Provide the [x, y] coordinate of the cell's center where the given text is located.  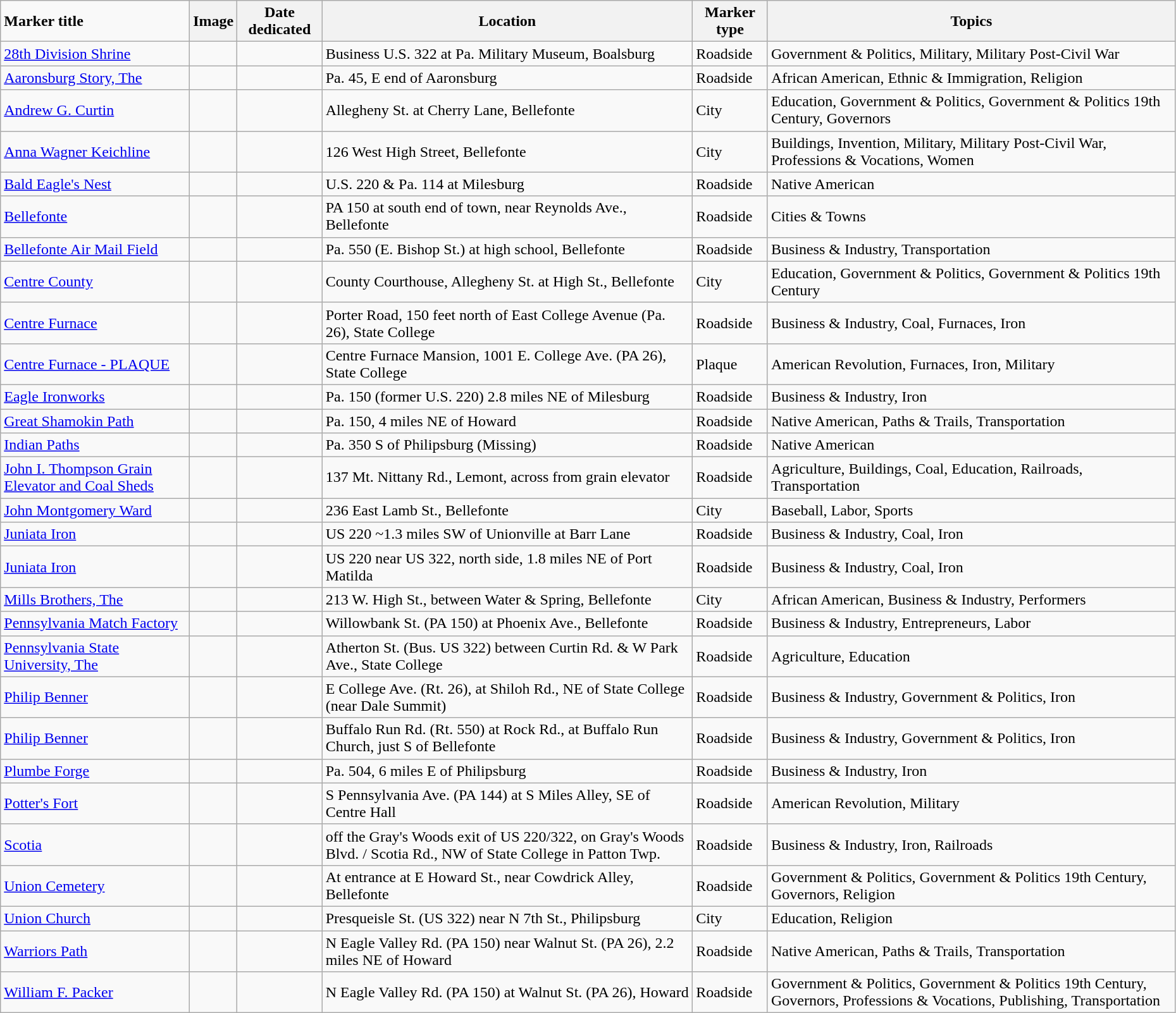
Buffalo Run Rd. (Rt. 550) at Rock Rd., at Buffalo Run Church, just S of Bellefonte [507, 739]
U.S. 220 & Pa. 114 at Milesburg [507, 184]
Pa. 45, E end of Aaronsburg [507, 78]
African American, Ethnic & Immigration, Religion [971, 78]
Pa. 350 S of Philipsburg (Missing) [507, 445]
Aaronsburg Story, The [95, 78]
Union Church [95, 918]
Education, Religion [971, 918]
off the Gray's Woods exit of US 220/322, on Gray's Woods Blvd. / Scotia Rd., NW of State College in Patton Twp. [507, 845]
William F. Packer [95, 993]
Business U.S. 322 at Pa. Military Museum, Boalsburg [507, 54]
American Revolution, Furnaces, Iron, Military [971, 364]
E College Ave. (Rt. 26), at Shiloh Rd., NE of State College (near Dale Summit) [507, 697]
Presqueisle St. (US 322) near N 7th St., Philipsburg [507, 918]
Agriculture, Buildings, Coal, Education, Railroads, Transportation [971, 478]
Pa. 150, 4 miles NE of Howard [507, 421]
Porter Road, 150 feet north of East College Avenue (Pa. 26), State College [507, 322]
Potter's Fort [95, 803]
Centre Furnace Mansion, 1001 E. College Ave. (PA 26), State College [507, 364]
Anna Wagner Keichline [95, 152]
137 Mt. Nittany Rd., Lemont, across from grain elevator [507, 478]
Bald Eagle's Nest [95, 184]
Atherton St. (Bus. US 322) between Curtin Rd. & W Park Ave., State College [507, 656]
Centre Furnace [95, 322]
Government & Politics, Government & Politics 19th Century, Governors, Professions & Vocations, Publishing, Transportation [971, 993]
213 W. High St., between Water & Spring, Bellefonte [507, 599]
Scotia [95, 845]
Allegheny St. at Cherry Lane, Bellefonte [507, 110]
28th Division Shrine [95, 54]
Pennsylvania State University, The [95, 656]
Buildings, Invention, Military, Military Post-Civil War, Professions & Vocations, Women [971, 152]
Business & Industry, Coal, Furnaces, Iron [971, 322]
American Revolution, Military [971, 803]
Business & Industry, Transportation [971, 249]
Centre Furnace - PLAQUE [95, 364]
Centre County [95, 282]
Andrew G. Curtin [95, 110]
John Montgomery Ward [95, 510]
N Eagle Valley Rd. (PA 150) near Walnut St. (PA 26), 2.2 miles NE of Howard [507, 951]
Indian Paths [95, 445]
Plaque [730, 364]
126 West High Street, Bellefonte [507, 152]
Location [507, 21]
Education, Government & Politics, Government & Politics 19th Century, Governors [971, 110]
S Pennsylvania Ave. (PA 144) at S Miles Alley, SE of Centre Hall [507, 803]
Mills Brothers, The [95, 599]
236 East Lamb St., Bellefonte [507, 510]
Plumbe Forge [95, 771]
US 220 near US 322, north side, 1.8 miles NE of Port Matilda [507, 567]
Great Shamokin Path [95, 421]
Pa. 504, 6 miles E of Philipsburg [507, 771]
Marker type [730, 21]
John I. Thompson Grain Elevator and Coal Sheds [95, 478]
Image [214, 21]
At entrance at E Howard St., near Cowdrick Alley, Bellefonte [507, 885]
Warriors Path [95, 951]
Eagle Ironworks [95, 396]
Business & Industry, Entrepreneurs, Labor [971, 623]
Marker title [95, 21]
Baseball, Labor, Sports [971, 510]
County Courthouse, Allegheny St. at High St., Bellefonte [507, 282]
US 220 ~1.3 miles SW of Unionville at Barr Lane [507, 534]
Date dedicated [280, 21]
Bellefonte [95, 216]
Bellefonte Air Mail Field [95, 249]
Pa. 150 (former U.S. 220) 2.8 miles NE of Milesburg [507, 396]
Cities & Towns [971, 216]
Education, Government & Politics, Government & Politics 19th Century [971, 282]
Agriculture, Education [971, 656]
Pa. 550 (E. Bishop St.) at high school, Bellefonte [507, 249]
PA 150 at south end of town, near Reynolds Ave., Bellefonte [507, 216]
N Eagle Valley Rd. (PA 150) at Walnut St. (PA 26), Howard [507, 993]
Willowbank St. (PA 150) at Phoenix Ave., Bellefonte [507, 623]
Topics [971, 21]
Business & Industry, Iron, Railroads [971, 845]
Pennsylvania Match Factory [95, 623]
African American, Business & Industry, Performers [971, 599]
Union Cemetery [95, 885]
Government & Politics, Military, Military Post-Civil War [971, 54]
Government & Politics, Government & Politics 19th Century, Governors, Religion [971, 885]
